Provide the (X, Y) coordinate of the cell's center where the given text is located.  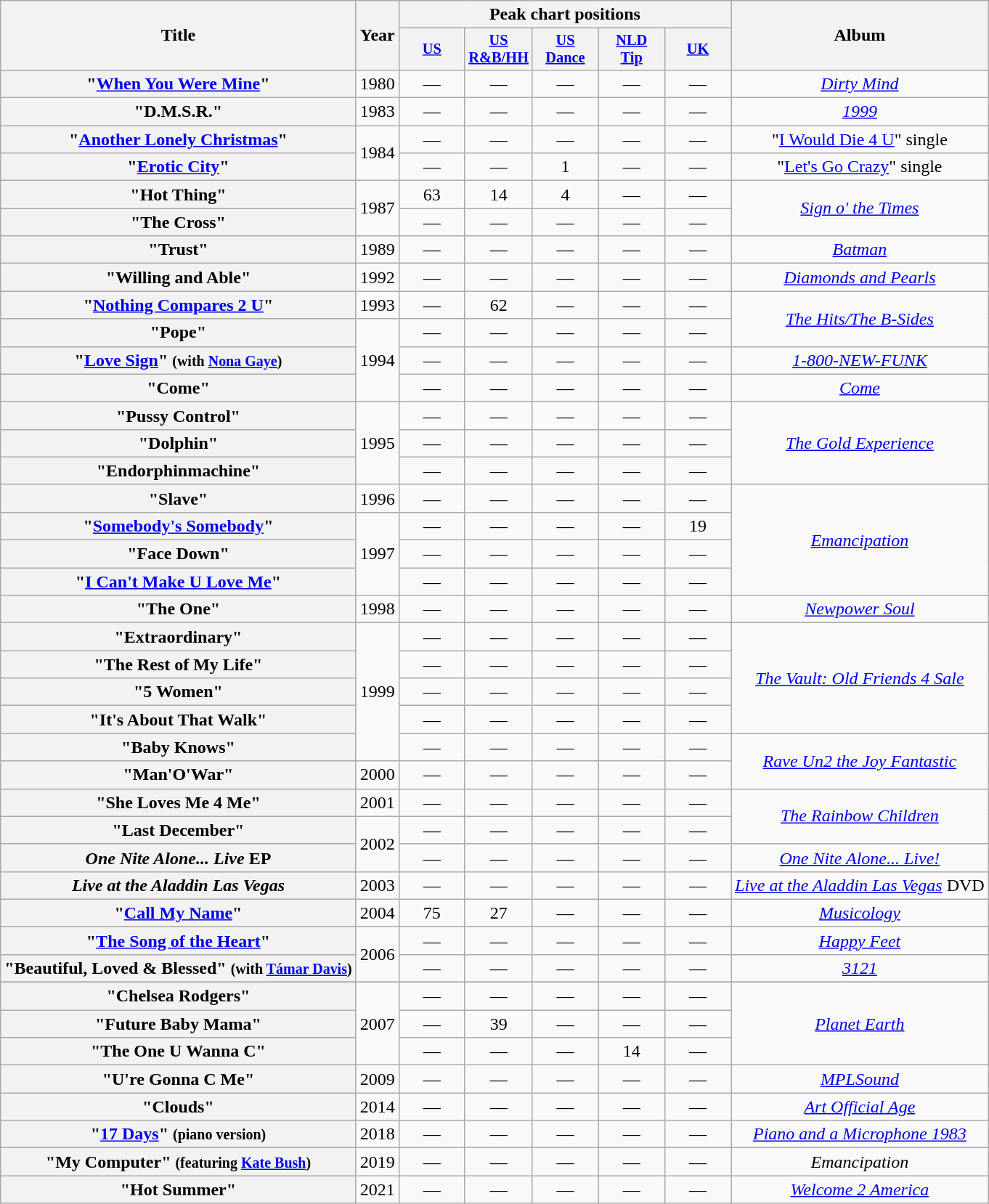
Welcome 2 America (860, 1189)
2019 (378, 1162)
2004 (378, 913)
Happy Feet (860, 940)
1989 (378, 250)
"Clouds" (179, 1107)
1997 (378, 553)
2014 (378, 1107)
"Trust" (179, 250)
39 (498, 1024)
The Gold Experience (860, 443)
MPLSound (860, 1079)
"Chelsea Rodgers" (179, 996)
1995 (378, 443)
"The One" (179, 609)
USDance (565, 49)
Album (860, 36)
"The One U Wanna C" (179, 1052)
"Let's Go Crazy" single (860, 167)
1987 (378, 208)
2001 (378, 802)
US (431, 49)
2007 (378, 1024)
1996 (378, 498)
The Vault: Old Friends 4 Sale (860, 678)
"Future Baby Mama" (179, 1024)
27 (498, 913)
"Man'O'War" (179, 775)
Live at the Aladdin Las Vegas (179, 885)
1 (565, 167)
"Willing and Able" (179, 277)
4 (565, 195)
"Call My Name" (179, 913)
Rave Un2 the Joy Fantastic (860, 761)
One Nite Alone... Live EP (179, 858)
1992 (378, 277)
"Another Lonely Christmas" (179, 139)
One Nite Alone... Live! (860, 858)
"Somebody's Somebody" (179, 526)
"She Loves Me 4 Me" (179, 802)
"D.M.S.R." (179, 112)
"Dolphin" (179, 443)
Planet Earth (860, 1024)
Piano and a Microphone 1983 (860, 1134)
"Pope" (179, 333)
"Erotic City" (179, 167)
75 (431, 913)
2009 (378, 1079)
2021 (378, 1189)
62 (498, 305)
"5 Women" (179, 692)
1-800-NEW-FUNK (860, 360)
1980 (378, 84)
Musicology (860, 913)
2002 (378, 844)
1983 (378, 112)
"Love Sign" (with Nona Gaye) (179, 360)
Peak chart positions (565, 15)
"Face Down" (179, 554)
"Beautiful, Loved & Blessed" (with Támar Davis) (179, 968)
"Last December" (179, 830)
NLDTip (632, 49)
"When You Were Mine" (179, 84)
"Pussy Control" (179, 415)
"The Rest of My Life" (179, 664)
Diamonds and Pearls (860, 277)
"My Computer" (featuring Kate Bush) (179, 1162)
"Slave" (179, 498)
2006 (378, 954)
"The Cross" (179, 222)
2003 (378, 885)
Year (378, 36)
"I Would Die 4 U" single (860, 139)
"Hot Thing" (179, 195)
The Hits/The B-Sides (860, 319)
Newpower Soul (860, 609)
19 (697, 526)
2000 (378, 775)
UK (697, 49)
"Come" (179, 388)
"U're Gonna C Me" (179, 1079)
"Extraordinary" (179, 637)
Come (860, 388)
1984 (378, 153)
1998 (378, 609)
"Endorphinmachine" (179, 471)
63 (431, 195)
Batman (860, 250)
Dirty Mind (860, 84)
The Rainbow Children (860, 816)
1993 (378, 305)
Title (179, 36)
3121 (860, 968)
"I Can't Make U Love Me" (179, 582)
"Baby Knows" (179, 747)
"The Song of the Heart" (179, 940)
USR&B/HH (498, 49)
"Nothing Compares 2 U" (179, 305)
"It's About That Walk" (179, 720)
2018 (378, 1134)
Live at the Aladdin Las Vegas DVD (860, 885)
Art Official Age (860, 1107)
"Hot Summer" (179, 1189)
1994 (378, 360)
"17 Days" (piano version) (179, 1134)
Sign o' the Times (860, 208)
